Locate the cell with the specified text and output its (X, Y) center coordinate. 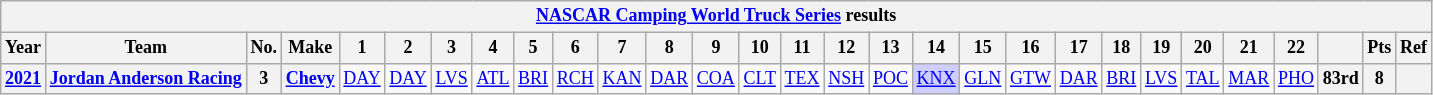
Pts (1380, 48)
13 (891, 48)
GLN (983, 78)
14 (936, 48)
POC (891, 78)
1 (362, 48)
12 (846, 48)
KNX (936, 78)
GTW (1031, 78)
2021 (24, 78)
Year (24, 48)
NSH (846, 78)
6 (575, 48)
21 (1249, 48)
TAL (1203, 78)
11 (802, 48)
No. (264, 48)
4 (493, 48)
TEX (802, 78)
PHO (1296, 78)
NASCAR Camping World Truck Series results (716, 16)
KAN (622, 78)
RCH (575, 78)
Chevy (310, 78)
2 (408, 48)
10 (760, 48)
16 (1031, 48)
22 (1296, 48)
17 (1078, 48)
CLT (760, 78)
Jordan Anderson Racing (146, 78)
18 (1122, 48)
5 (534, 48)
Team (146, 48)
COA (716, 78)
7 (622, 48)
15 (983, 48)
Make (310, 48)
83rd (1340, 78)
9 (716, 48)
19 (1162, 48)
20 (1203, 48)
MAR (1249, 78)
ATL (493, 78)
Ref (1414, 48)
